Locate the cell with the specified text and output its [x, y] center coordinate. 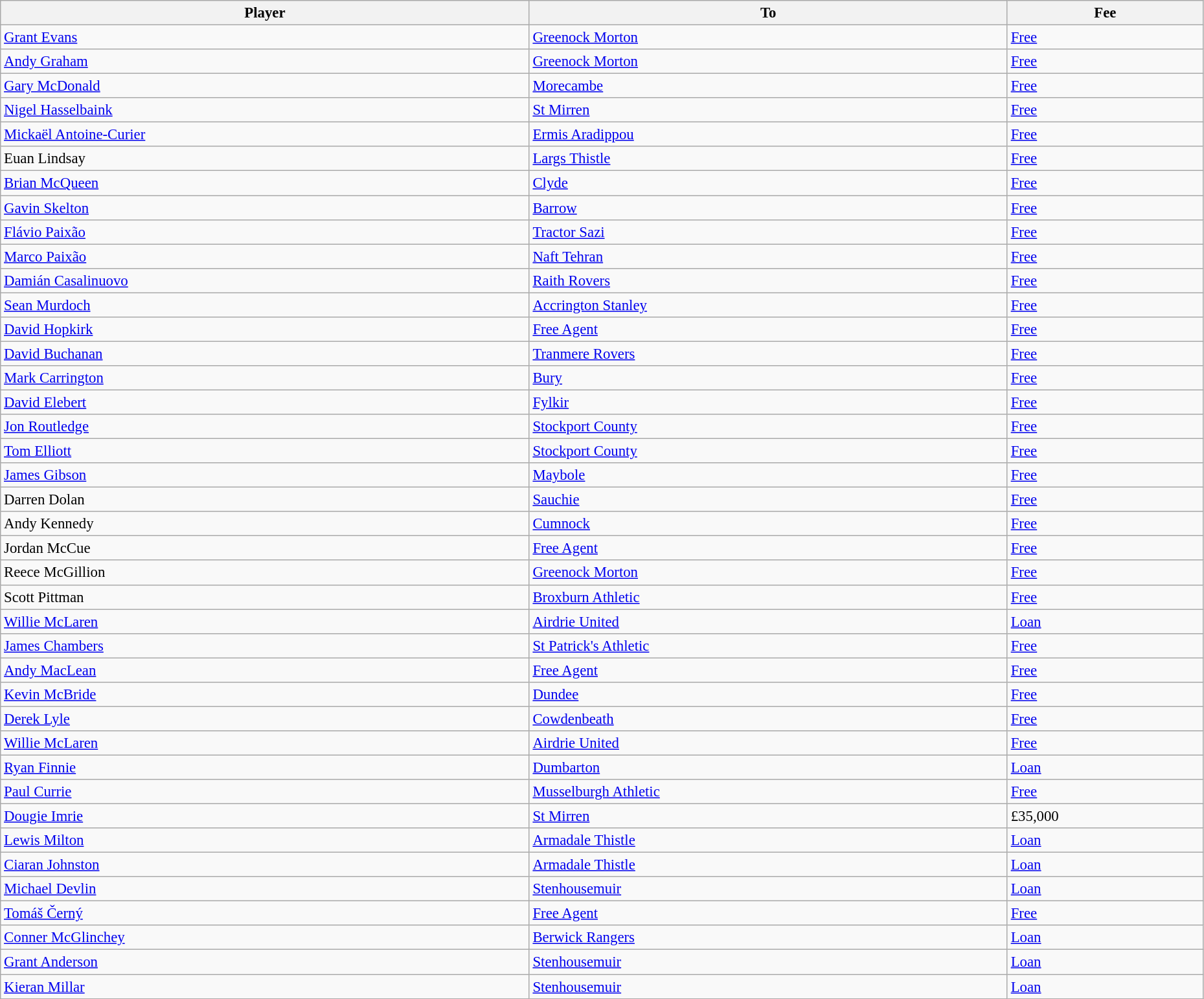
Nigel Hasselbaink [265, 110]
Accrington Stanley [768, 305]
Morecambe [768, 86]
Gavin Skelton [265, 208]
Dougie Imrie [265, 816]
Cowdenbeath [768, 719]
James Chambers [265, 645]
Tranmere Rovers [768, 354]
Derek Lyle [265, 719]
Grant Anderson [265, 962]
Flávio Paixão [265, 232]
To [768, 13]
Scott Pittman [265, 597]
Sean Murdoch [265, 305]
Fylkir [768, 402]
Ciaran Johnston [265, 865]
David Buchanan [265, 354]
Barrow [768, 208]
David Hopkirk [265, 330]
Paul Currie [265, 792]
Conner McGlinchey [265, 938]
David Elebert [265, 402]
Maybole [768, 475]
Player [265, 13]
Sauchie [768, 500]
Bury [768, 378]
Dundee [768, 695]
Dumbarton [768, 767]
Reece McGillion [265, 573]
Cumnock [768, 524]
Berwick Rangers [768, 938]
Brian McQueen [265, 183]
Kevin McBride [265, 695]
£35,000 [1105, 816]
Andy Kennedy [265, 524]
Tractor Sazi [768, 232]
Tomáš Černý [265, 914]
Damián Casalinuovo [265, 280]
St Patrick's Athletic [768, 645]
Ermis Aradippou [768, 135]
Kieran Millar [265, 987]
Mark Carrington [265, 378]
Fee [1105, 13]
Naft Tehran [768, 256]
Lewis Milton [265, 840]
Raith Rovers [768, 280]
Andy MacLean [265, 670]
Marco Paixão [265, 256]
Gary McDonald [265, 86]
Musselburgh Athletic [768, 792]
Mickaël Antoine-Curier [265, 135]
Ryan Finnie [265, 767]
Grant Evans [265, 38]
Broxburn Athletic [768, 597]
Largs Thistle [768, 159]
Euan Lindsay [265, 159]
Michael Devlin [265, 889]
Darren Dolan [265, 500]
James Gibson [265, 475]
Jon Routledge [265, 427]
Andy Graham [265, 62]
Clyde [768, 183]
Tom Elliott [265, 451]
Jordan McCue [265, 548]
